Search for the cell housing the specified text and yield its (x, y) center coordinate. 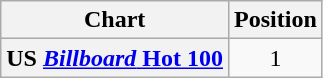
1 (276, 58)
Chart (115, 20)
Position (276, 20)
US Billboard Hot 100 (115, 58)
